Capture the cell that displays the provided text and extract its [X, Y] central coordinate. 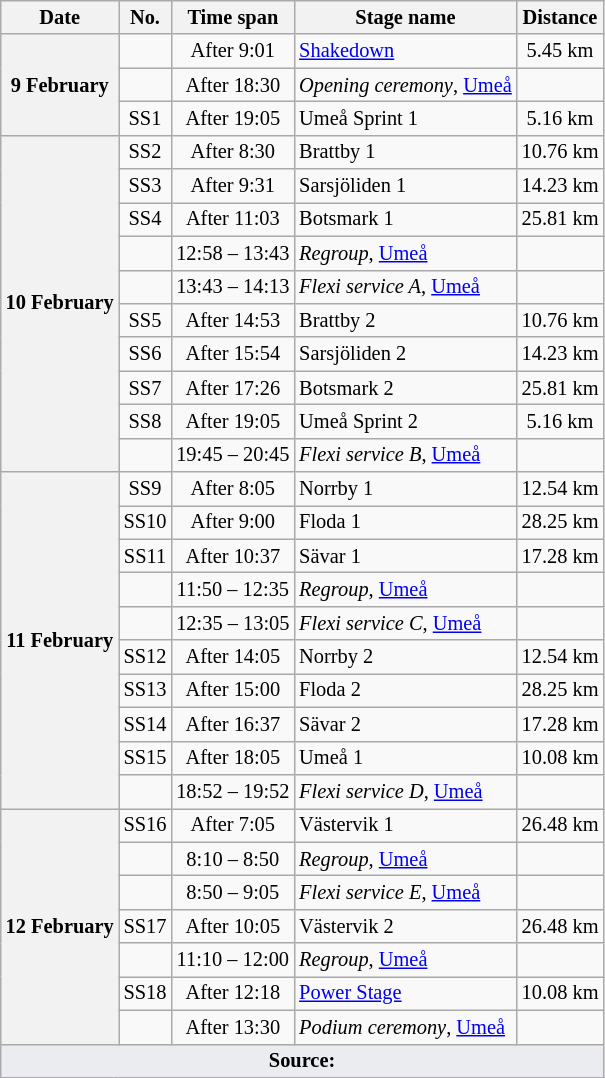
9 February [60, 84]
After 10:37 [232, 556]
Date [60, 17]
SS14 [146, 724]
Floda 1 [405, 522]
Umeå Sprint 2 [405, 421]
After 12:18 [232, 993]
SS8 [146, 421]
After 9:00 [232, 522]
8:50 – 9:05 [232, 892]
Podium ceremony, Umeå [405, 1027]
SS1 [146, 118]
Botsmark 1 [405, 219]
SS4 [146, 219]
Brattby 2 [405, 320]
5.45 km [560, 51]
SS18 [146, 993]
After 15:00 [232, 690]
Botsmark 2 [405, 388]
After 9:31 [232, 186]
SS10 [146, 522]
After 18:30 [232, 85]
SS2 [146, 152]
Time span [232, 17]
Sävar 1 [405, 556]
Umeå 1 [405, 758]
Opening ceremony, Umeå [405, 85]
Floda 2 [405, 690]
19:45 – 20:45 [232, 455]
SS3 [146, 186]
After 11:03 [232, 219]
Norrby 2 [405, 657]
After 10:05 [232, 926]
Sarsjöliden 1 [405, 186]
SS16 [146, 825]
11 February [60, 640]
Stage name [405, 17]
After 8:30 [232, 152]
SS13 [146, 690]
10 February [60, 304]
Sarsjöliden 2 [405, 354]
After 7:05 [232, 825]
11:10 – 12:00 [232, 960]
SS7 [146, 388]
After 18:05 [232, 758]
SS12 [146, 657]
Västervik 1 [405, 825]
SS15 [146, 758]
SS17 [146, 926]
SS9 [146, 489]
After 14:05 [232, 657]
Distance [560, 17]
After 14:53 [232, 320]
Power Stage [405, 993]
After 17:26 [232, 388]
After 9:01 [232, 51]
No. [146, 17]
SS6 [146, 354]
Flexi service B, Umeå [405, 455]
Flexi service E, Umeå [405, 892]
Umeå Sprint 1 [405, 118]
SS11 [146, 556]
Brattby 1 [405, 152]
After 15:54 [232, 354]
13:43 – 14:13 [232, 287]
Source: [302, 1061]
SS5 [146, 320]
Västervik 2 [405, 926]
12:58 – 13:43 [232, 253]
11:50 – 12:35 [232, 589]
12 February [60, 926]
Flexi service D, Umeå [405, 791]
Sävar 2 [405, 724]
Norrby 1 [405, 489]
8:10 – 8:50 [232, 859]
12:35 – 13:05 [232, 623]
Flexi service C, Umeå [405, 623]
Flexi service A, Umeå [405, 287]
After 8:05 [232, 489]
After 16:37 [232, 724]
18:52 – 19:52 [232, 791]
After 13:30 [232, 1027]
Shakedown [405, 51]
